Provide the (X, Y) coordinate of the cell's center where the given text is located.  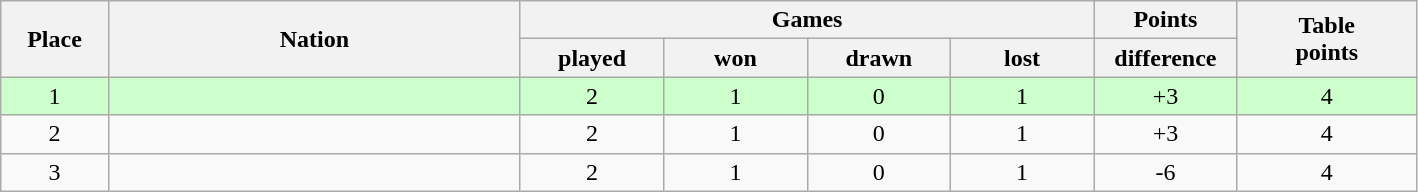
won (736, 58)
Points (1166, 20)
played (592, 58)
Games (806, 20)
Place (55, 39)
lost (1022, 58)
difference (1166, 58)
drawn (878, 58)
-6 (1166, 172)
Nation (314, 39)
3 (55, 172)
Tablepoints (1326, 39)
